Output the [X, Y] coordinate of the center of the cell containing the given text.  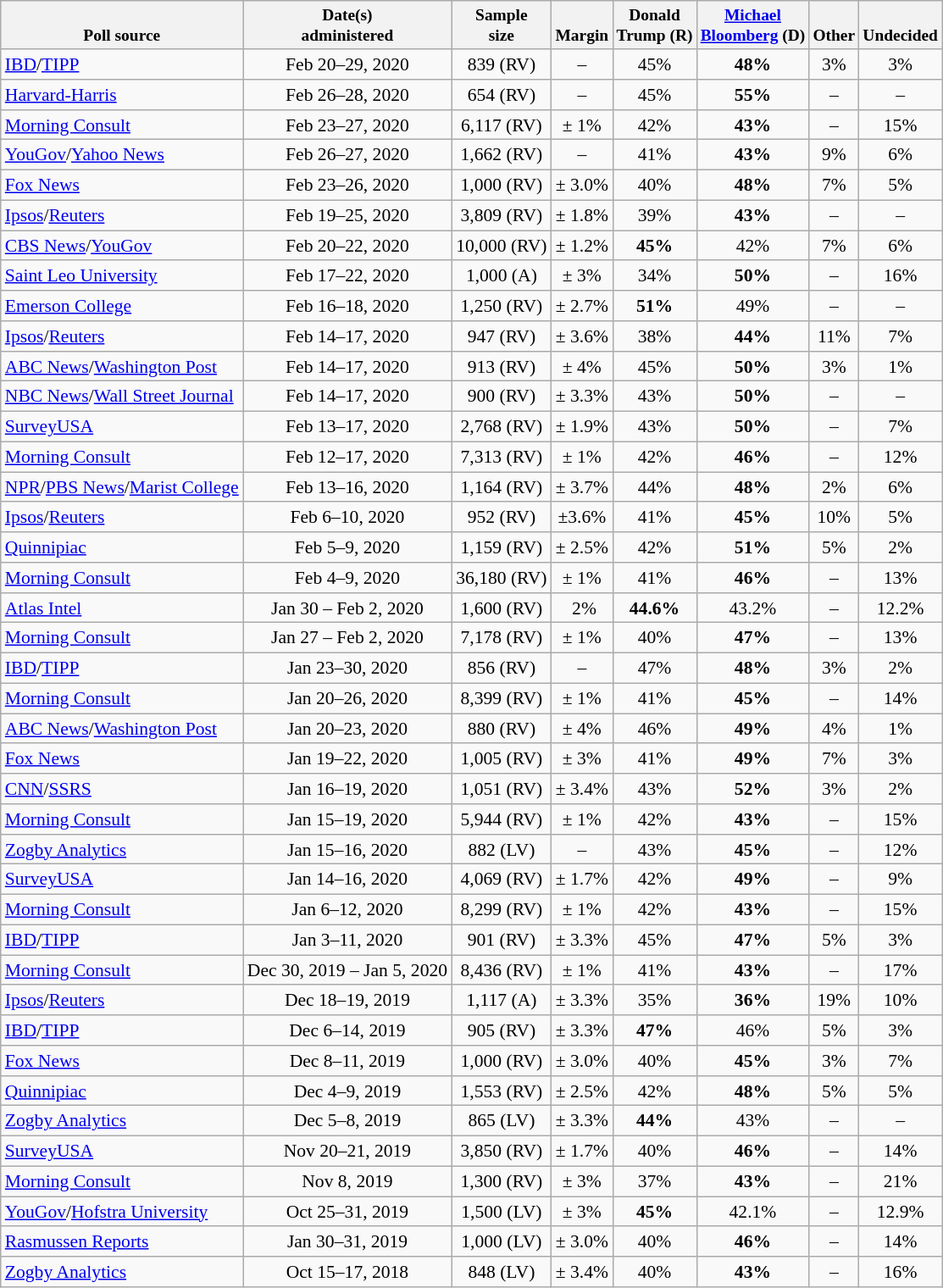
Jan 30–31, 2019 [347, 1242]
Feb 26–27, 2020 [347, 155]
952 (RV) [502, 518]
Feb 16–18, 2020 [347, 306]
1,000 (LV) [502, 1242]
Feb 17–22, 2020 [347, 276]
1,159 (RV) [502, 547]
947 (RV) [502, 336]
839 (RV) [502, 64]
21% [901, 1181]
Emerson College [122, 306]
Dec 18–19, 2019 [347, 1001]
37% [654, 1181]
882 (LV) [502, 850]
Other [834, 25]
Jan 19–22, 2020 [347, 759]
± 3.7% [582, 487]
1,164 (RV) [502, 487]
43.2% [752, 608]
Dec 5–8, 2019 [347, 1121]
Saint Leo University [122, 276]
38% [654, 336]
12.9% [901, 1212]
7,178 (RV) [502, 638]
Dec 30, 2019 – Jan 5, 2020 [347, 970]
34% [654, 276]
Feb 12–17, 2020 [347, 458]
NBC News/Wall Street Journal [122, 397]
1,662 (RV) [502, 155]
Feb 23–27, 2020 [347, 125]
Feb 13–17, 2020 [347, 427]
Jan 3–11, 2020 [347, 941]
Jan 15–16, 2020 [347, 850]
Atlas Intel [122, 608]
1,117 (A) [502, 1001]
Feb 20–29, 2020 [347, 64]
Dec 8–11, 2019 [347, 1061]
Feb 26–28, 2020 [347, 95]
Undecided [901, 25]
11% [834, 336]
± 1.9% [582, 427]
Nov 8, 2019 [347, 1181]
± 1.8% [582, 215]
± 3.6% [582, 336]
1,553 (RV) [502, 1091]
Jan 15–19, 2020 [347, 819]
1,051 (RV) [502, 789]
Oct 15–17, 2018 [347, 1272]
1,500 (LV) [502, 1212]
Rasmussen Reports [122, 1242]
±3.6% [582, 518]
3,809 (RV) [502, 215]
Jan 27 – Feb 2, 2020 [347, 638]
913 (RV) [502, 367]
1,250 (RV) [502, 306]
YouGov/Yahoo News [122, 155]
10,000 (RV) [502, 246]
1,600 (RV) [502, 608]
8,436 (RV) [502, 970]
901 (RV) [502, 941]
Harvard-Harris [122, 95]
Date(s)administered [347, 25]
36% [752, 1001]
39% [654, 215]
MichaelBloomberg (D) [752, 25]
17% [901, 970]
CBS News/YouGov [122, 246]
905 (RV) [502, 1030]
19% [834, 1001]
± 1.2% [582, 246]
1,000 (A) [502, 276]
Oct 25–31, 2019 [347, 1212]
Feb 19–25, 2020 [347, 215]
35% [654, 1001]
Feb 5–9, 2020 [347, 547]
42.1% [752, 1212]
1,300 (RV) [502, 1181]
848 (LV) [502, 1272]
44.6% [654, 608]
Feb 23–26, 2020 [347, 186]
856 (RV) [502, 669]
12.2% [901, 608]
Margin [582, 25]
900 (RV) [502, 397]
Nov 20–21, 2019 [347, 1152]
4% [834, 729]
5,944 (RV) [502, 819]
YouGov/Hofstra University [122, 1212]
880 (RV) [502, 729]
6,117 (RV) [502, 125]
Jan 20–26, 2020 [347, 698]
Feb 6–10, 2020 [347, 518]
Dec 4–9, 2019 [347, 1091]
4,069 (RV) [502, 880]
52% [752, 789]
3,850 (RV) [502, 1152]
654 (RV) [502, 95]
Jan 14–16, 2020 [347, 880]
7,313 (RV) [502, 458]
± 2.7% [582, 306]
NPR/PBS News/Marist College [122, 487]
55% [752, 95]
Jan 6–12, 2020 [347, 910]
Feb 4–9, 2020 [347, 578]
865 (LV) [502, 1121]
Jan 16–19, 2020 [347, 789]
8,399 (RV) [502, 698]
36,180 (RV) [502, 578]
Poll source [122, 25]
Jan 23–30, 2020 [347, 669]
Jan 20–23, 2020 [347, 729]
2,768 (RV) [502, 427]
1,005 (RV) [502, 759]
Samplesize [502, 25]
Jan 30 – Feb 2, 2020 [347, 608]
DonaldTrump (R) [654, 25]
Feb 20–22, 2020 [347, 246]
8,299 (RV) [502, 910]
CNN/SSRS [122, 789]
Dec 6–14, 2019 [347, 1030]
Feb 13–16, 2020 [347, 487]
